Detect which cell encompasses the target text, then output its [X, Y] center coordinate. 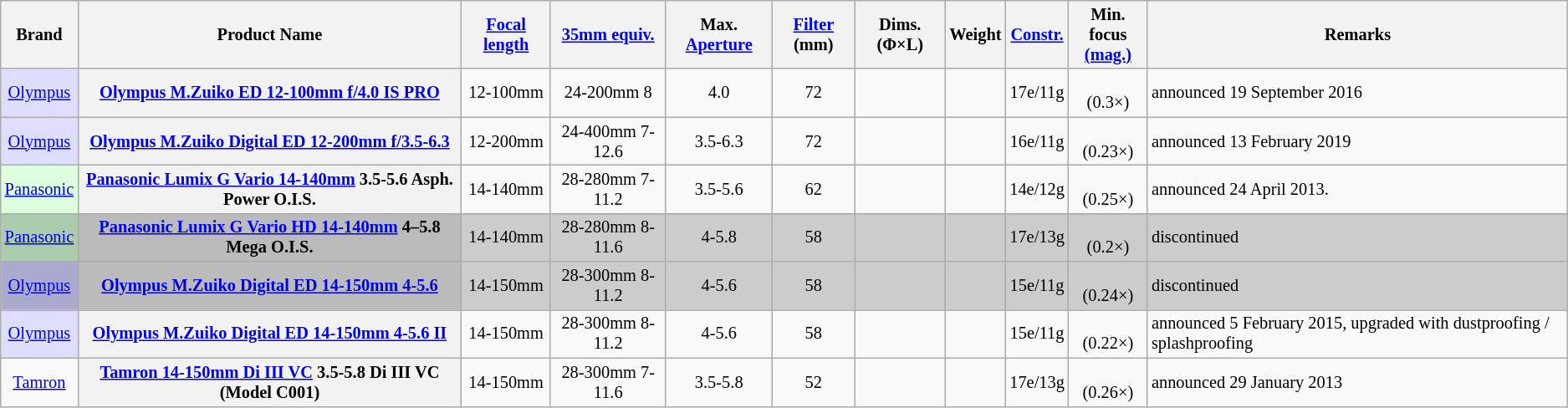
(0.2×) [1108, 237]
Filter (mm) [813, 34]
4-5.8 [719, 237]
28-280mm 8-11.6 [608, 237]
3.5-5.8 [719, 382]
14e/12g [1037, 189]
24-400mm 7-12.6 [608, 141]
(0.22×) [1108, 334]
12-100mm [507, 93]
Panasonic Lumix G Vario HD 14-140mm 4–5.8 Mega O.I.S. [269, 237]
announced 24 April 2013. [1358, 189]
Panasonic Lumix G Vario 14-140mm 3.5-5.6 Asph. Power O.I.S. [269, 189]
Olympus M.Zuiko Digital ED 14-150mm 4-5.6 II [269, 334]
Min. focus(mag.) [1108, 34]
(0.25×) [1108, 189]
Tamron [39, 382]
28-280mm 7-11.2 [608, 189]
announced 5 February 2015, upgraded with dustproofing / splashproofing [1358, 334]
24-200mm 8 [608, 93]
(0.3×) [1108, 93]
Dims. (Φ×L) [900, 34]
(0.26×) [1108, 382]
4.0 [719, 93]
3.5-6.3 [719, 141]
Max. Aperture [719, 34]
Focal length [507, 34]
17e/11g [1037, 93]
(0.23×) [1108, 141]
3.5-5.6 [719, 189]
announced 13 February 2019 [1358, 141]
35mm equiv. [608, 34]
Olympus M.Zuiko ED 12-100mm f/4.0 IS PRO [269, 93]
62 [813, 189]
Olympus M.Zuiko Digital ED 12-200mm f/3.5-6.3 [269, 141]
announced 19 September 2016 [1358, 93]
52 [813, 382]
28-300mm 7-11.6 [608, 382]
Product Name [269, 34]
Constr. [1037, 34]
16e/11g [1037, 141]
12-200mm [507, 141]
Remarks [1358, 34]
announced 29 January 2013 [1358, 382]
Weight [975, 34]
Olympus M.Zuiko Digital ED 14-150mm 4-5.6 [269, 286]
Brand [39, 34]
(0.24×) [1108, 286]
Tamron 14-150mm Di III VC 3.5-5.8 Di III VC (Model C001) [269, 382]
